Extract the [X, Y] coordinate from the center of the cell holding the provided text.  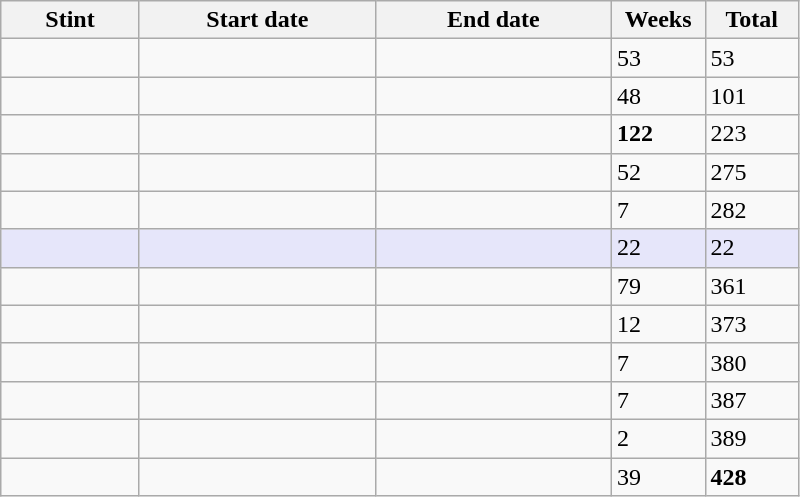
79 [658, 286]
End date [493, 20]
39 [658, 477]
52 [658, 172]
387 [752, 400]
275 [752, 172]
12 [658, 324]
223 [752, 134]
Total [752, 20]
428 [752, 477]
101 [752, 96]
Stint [70, 20]
373 [752, 324]
282 [752, 210]
Weeks [658, 20]
389 [752, 438]
48 [658, 96]
361 [752, 286]
Start date [257, 20]
2 [658, 438]
380 [752, 362]
122 [658, 134]
